Find where the given text appears and provide that cell's center as (x, y) coordinate. 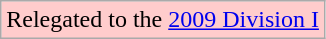
Relegated to the 2009 Division I (163, 20)
